Identify which cell holds the provided text, then report its [X, Y] central coordinate. 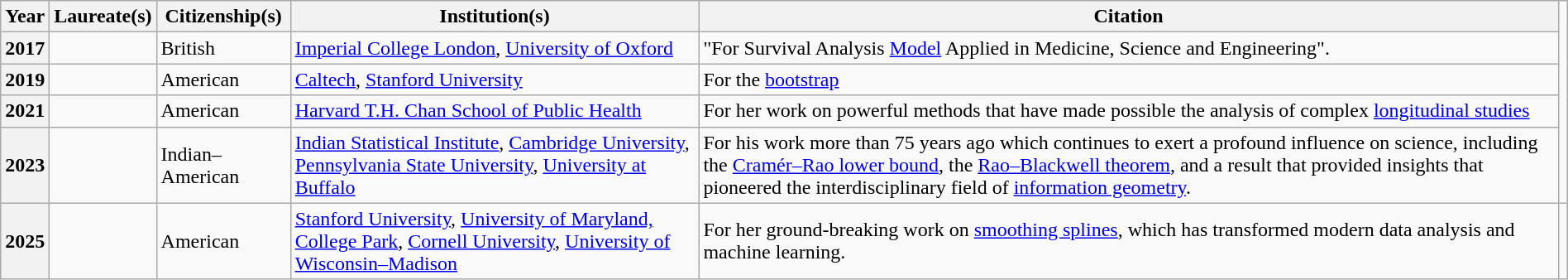
2019 [25, 80]
2021 [25, 111]
2017 [25, 48]
Citation [1128, 17]
Caltech, Stanford University [495, 80]
British [223, 48]
2025 [25, 241]
"For Survival Analysis Model Applied in Medicine, Science and Engineering". [1128, 48]
Citizenship(s) [223, 17]
Indian Statistical Institute, Cambridge University, Pennsylvania State University, University at Buffalo [495, 165]
2023 [25, 165]
Year [25, 17]
Laureate(s) [103, 17]
Stanford University, University of Maryland, College Park, Cornell University, University of Wisconsin–Madison [495, 241]
Imperial College London, University of Oxford [495, 48]
Indian–American [223, 165]
Harvard T.H. Chan School of Public Health [495, 111]
For her work on powerful methods that have made possible the analysis of complex longitudinal studies [1128, 111]
For her ground-breaking work on smoothing splines, which has transformed modern data analysis and machine learning. [1128, 241]
Institution(s) [495, 17]
For the bootstrap [1128, 80]
